Scan for the cell matching the given text and deliver its [X, Y] coordinate at center. 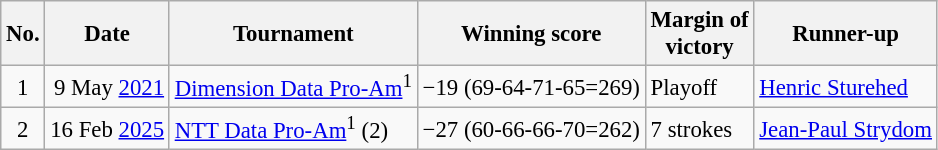
Dimension Data Pro-Am1 [293, 87]
2 [23, 129]
Date [107, 34]
Runner-up [846, 34]
−19 (69-64-71-65=269) [531, 87]
−27 (60-66-66-70=262) [531, 129]
9 May 2021 [107, 87]
1 [23, 87]
No. [23, 34]
Winning score [531, 34]
Playoff [700, 87]
Jean-Paul Strydom [846, 129]
Tournament [293, 34]
Henric Sturehed [846, 87]
7 strokes [700, 129]
16 Feb 2025 [107, 129]
Margin ofvictory [700, 34]
NTT Data Pro-Am1 (2) [293, 129]
